Detect which cell encompasses the target text, then output its [X, Y] center coordinate. 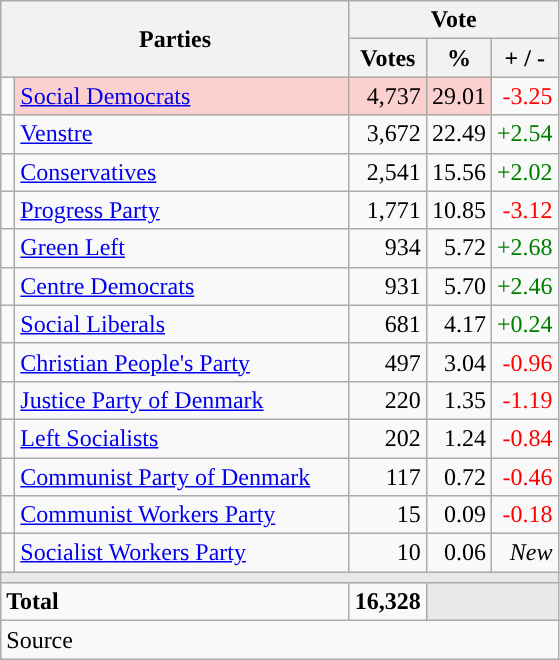
+2.46 [524, 286]
Venstre [182, 134]
Progress Party [182, 210]
-3.12 [524, 210]
931 [388, 286]
Conservatives [182, 172]
16,328 [388, 602]
0.09 [458, 515]
-0.96 [524, 362]
2,541 [388, 172]
Centre Democrats [182, 286]
117 [388, 477]
10.85 [458, 210]
Communist Workers Party [182, 515]
Christian People's Party [182, 362]
Social Democrats [182, 96]
+2.02 [524, 172]
681 [388, 324]
New [524, 553]
Communist Party of Denmark [182, 477]
Socialist Workers Party [182, 553]
15.56 [458, 172]
0.06 [458, 553]
220 [388, 400]
15 [388, 515]
3,672 [388, 134]
% [458, 58]
+2.54 [524, 134]
Parties [176, 39]
10 [388, 553]
Green Left [182, 248]
3.04 [458, 362]
22.49 [458, 134]
202 [388, 438]
5.70 [458, 286]
1,771 [388, 210]
Votes [388, 58]
Source [280, 640]
+0.24 [524, 324]
4.17 [458, 324]
1.35 [458, 400]
Justice Party of Denmark [182, 400]
-0.84 [524, 438]
4,737 [388, 96]
1.24 [458, 438]
5.72 [458, 248]
+ / - [524, 58]
+2.68 [524, 248]
-0.46 [524, 477]
934 [388, 248]
Social Liberals [182, 324]
-0.18 [524, 515]
Left Socialists [182, 438]
Vote [454, 20]
Total [176, 602]
-3.25 [524, 96]
0.72 [458, 477]
29.01 [458, 96]
-1.19 [524, 400]
497 [388, 362]
